From the cell containing the given text, extract its center point as [X, Y] coordinate. 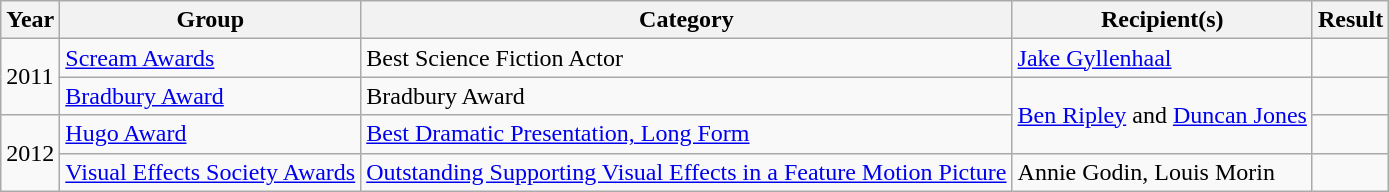
Group [210, 20]
Year [30, 20]
Best Dramatic Presentation, Long Form [686, 134]
Recipient(s) [1162, 20]
Visual Effects Society Awards [210, 172]
Best Science Fiction Actor [686, 58]
Annie Godin, Louis Morin [1162, 172]
Result [1350, 20]
2012 [30, 153]
2011 [30, 77]
Ben Ripley and Duncan Jones [1162, 115]
Outstanding Supporting Visual Effects in a Feature Motion Picture [686, 172]
Hugo Award [210, 134]
Scream Awards [210, 58]
Jake Gyllenhaal [1162, 58]
Category [686, 20]
